Determine the (X, Y) coordinate at the center of the cell enclosing the given text.  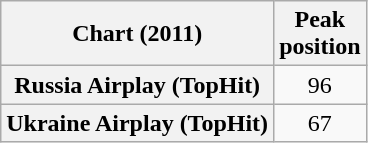
Peakposition (320, 34)
67 (320, 123)
Russia Airplay (TopHit) (138, 85)
Chart (2011) (138, 34)
Ukraine Airplay (TopHit) (138, 123)
96 (320, 85)
